Search for the cell housing the specified text and yield its (x, y) center coordinate. 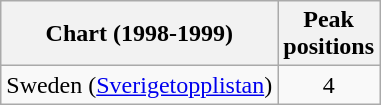
Chart (1998-1999) (140, 34)
Peakpositions (329, 34)
4 (329, 85)
Sweden (Sverigetopplistan) (140, 85)
